Detect which cell encompasses the target text, then output its (x, y) center coordinate. 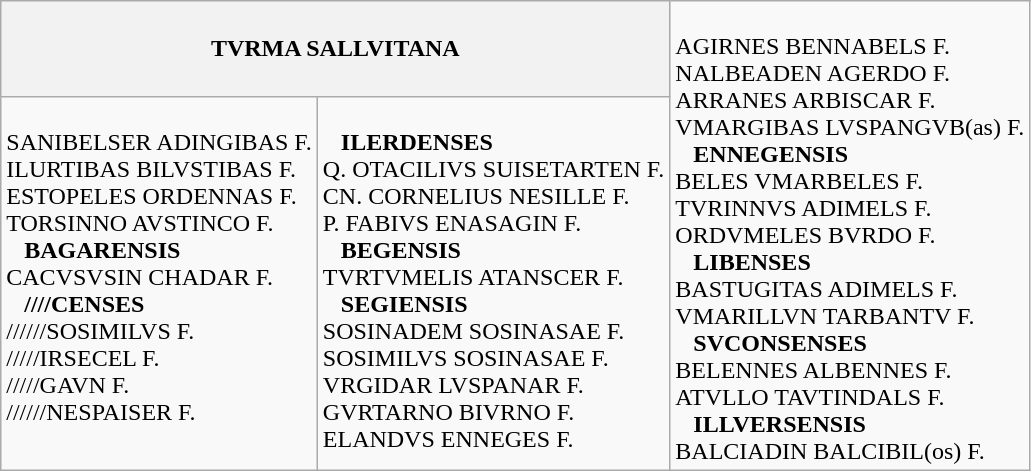
TVRMA SALLVITANA (336, 48)
